Pinpoint the cell where the given text exists, returning its [x, y] midpoint coordinate. 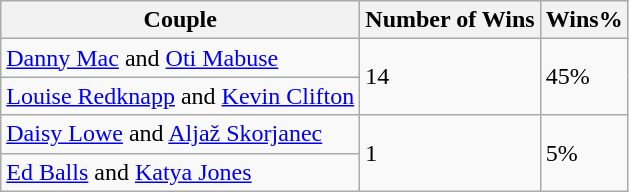
14 [450, 77]
Ed Balls and Katya Jones [180, 172]
Number of Wins [450, 20]
Couple [180, 20]
Louise Redknapp and Kevin Clifton [180, 96]
45% [584, 77]
5% [584, 153]
1 [450, 153]
Daisy Lowe and Aljaž Skorjanec [180, 134]
Wins% [584, 20]
Danny Mac and Oti Mabuse [180, 58]
